For the text-containing cell, return its midpoint in [X, Y] coordinate format. 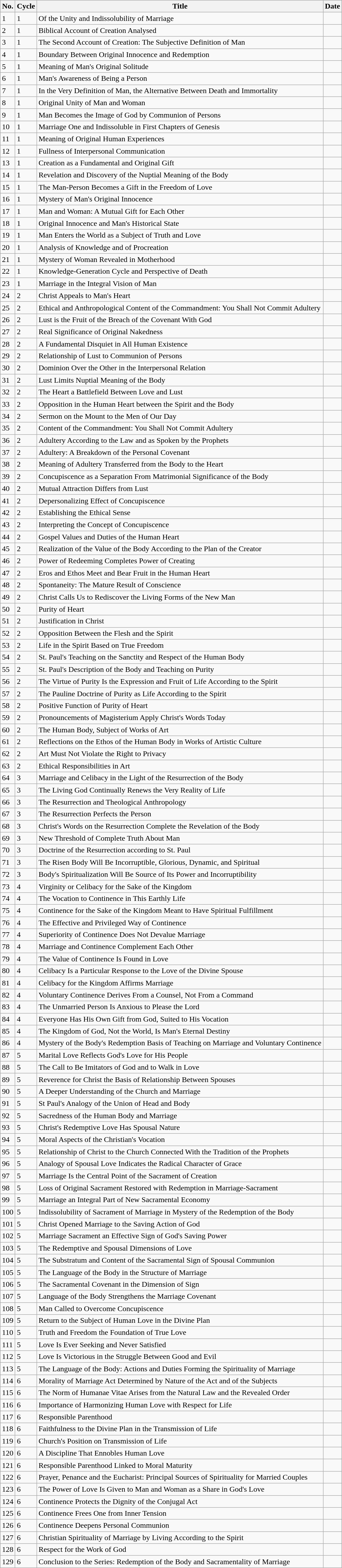
92 [8, 1115]
43 [8, 525]
The Resurrection Perfects the Person [180, 814]
The Risen Body Will Be Incorruptible, Glorious, Dynamic, and Spiritual [180, 862]
Respect for the Work of God [180, 1550]
Knowledge-Generation Cycle and Perspective of Death [180, 271]
30 [8, 368]
Art Must Not Violate the Right to Privacy [180, 754]
Title [180, 6]
Continence Frees One from Inner Tension [180, 1514]
Truth and Freedom the Foundation of True Love [180, 1333]
New Threshold of Complete Truth About Man [180, 838]
101 [8, 1224]
Christ Appeals to Man's Heart [180, 296]
The Kingdom of God, Not the World, Is Man's Eternal Destiny [180, 1031]
Depersonalizing Effect of Concupiscence [180, 500]
79 [8, 959]
The Second Account of Creation: The Subjective Definition of Man [180, 42]
83 [8, 1007]
Voluntary Continence Derives From a Counsel, Not From a Command [180, 995]
Mystery of Man's Original Innocence [180, 199]
87 [8, 1055]
68 [8, 826]
Church's Position on Transmission of Life [180, 1441]
60 [8, 730]
Power of Redeeming Completes Power of Creating [180, 561]
23 [8, 284]
71 [8, 862]
Meaning of Original Human Experiences [180, 139]
Man Enters the World as a Subject of Truth and Love [180, 235]
The Substratum and Content of the Sacramental Sign of Spousal Communion [180, 1260]
104 [8, 1260]
16 [8, 199]
The Power of Love Is Given to Man and Woman as a Share in God's Love [180, 1489]
115 [8, 1393]
The Unmarried Person Is Anxious to Please the Lord [180, 1007]
29 [8, 356]
Loss of Original Sacrament Restored with Redemption in Marriage-Sacrament [180, 1188]
11 [8, 139]
A Deeper Understanding of the Church and Marriage [180, 1091]
Positive Function of Purity of Heart [180, 705]
The Value of Continence Is Found in Love [180, 959]
80 [8, 971]
25 [8, 308]
Language of the Body Strengthens the Marriage Covenant [180, 1296]
Of the Unity and Indissolubility of Marriage [180, 18]
Adultery According to the Law and as Spoken by the Prophets [180, 440]
Faithfulness to the Divine Plan in the Transmission of Life [180, 1429]
The Man-Person Becomes a Gift in the Freedom of Love [180, 187]
100 [8, 1212]
Justification in Christ [180, 621]
Eros and Ethos Meet and Bear Fruit in the Human Heart [180, 573]
99 [8, 1200]
48 [8, 585]
24 [8, 296]
Celibacy for the Kingdom Affirms Marriage [180, 983]
The Virtue of Purity Is the Expression and Fruit of Life According to the Spirit [180, 681]
27 [8, 332]
103 [8, 1248]
Marriage and Continence Complement Each Other [180, 947]
The Heart a Battlefield Between Love and Lust [180, 392]
Adultery: A Breakdown of the Personal Covenant [180, 452]
89 [8, 1079]
57 [8, 693]
St Paul's Analogy of the Union of Head and Body [180, 1103]
41 [8, 500]
26 [8, 320]
63 [8, 766]
Pronouncements of Magisterium Apply Christ's Words Today [180, 717]
Original Innocence and Man's Historical State [180, 223]
42 [8, 513]
Analogy of Spousal Love Indicates the Radical Character of Grace [180, 1164]
124 [8, 1501]
17 [8, 211]
39 [8, 476]
Marriage and Celibacy in the Light of the Resurrection of the Body [180, 778]
33 [8, 404]
121 [8, 1465]
Lust Limits Nuptial Meaning of the Body [180, 380]
106 [8, 1284]
45 [8, 549]
Man and Woman: A Mutual Gift for Each Other [180, 211]
12 [8, 151]
97 [8, 1176]
Continence Deepens Personal Communion [180, 1526]
Sermon on the Mount to the Men of Our Day [180, 416]
Meaning of Adultery Transferred from the Body to the Heart [180, 464]
Life in the Spirit Based on True Freedom [180, 645]
84 [8, 1019]
118 [8, 1429]
76 [8, 923]
Prayer, Penance and the Eucharist: Principal Sources of Spirituality for Married Couples [180, 1477]
126 [8, 1526]
65 [8, 790]
49 [8, 597]
20 [8, 247]
35 [8, 428]
73 [8, 886]
Man's Awareness of Being a Person [180, 79]
94 [8, 1140]
Celibacy Is a Particular Response to the Love of the Divine Spouse [180, 971]
8 [8, 103]
22 [8, 271]
123 [8, 1489]
86 [8, 1043]
The Pauline Doctrine of Purity as Life According to the Spirit [180, 693]
82 [8, 995]
129 [8, 1562]
Lust is the Fruit of the Breach of the Covenant With God [180, 320]
46 [8, 561]
44 [8, 537]
Purity of Heart [180, 609]
50 [8, 609]
Marriage One and Indissoluble in First Chapters of Genesis [180, 127]
107 [8, 1296]
No. [8, 6]
Christian Spirituality of Marriage by Living According to the Spirit [180, 1538]
77 [8, 935]
95 [8, 1152]
85 [8, 1031]
105 [8, 1272]
The Effective and Privileged Way of Continence [180, 923]
Christ Opened Marriage to the Saving Action of God [180, 1224]
28 [8, 344]
14 [8, 175]
In the Very Definition of Man, the Alternative Between Death and Immortality [180, 91]
Biblical Account of Creation Analysed [180, 30]
120 [8, 1453]
112 [8, 1357]
61 [8, 742]
102 [8, 1236]
114 [8, 1381]
Ethical Responsibilities in Art [180, 766]
Dominion Over the Other in the Interpersonal Relation [180, 368]
Marriage Is the Central Point of the Sacrament of Creation [180, 1176]
Man Called to Overcome Concupiscence [180, 1309]
Mystery of the Body's Redemption Basis of Teaching on Marriage and Voluntary Continence [180, 1043]
Cycle [26, 6]
74 [8, 898]
9 [8, 115]
Responsible Parenthood Linked to Moral Maturity [180, 1465]
Responsible Parenthood [180, 1417]
Mutual Attraction Differs from Lust [180, 488]
21 [8, 259]
Date [332, 6]
51 [8, 621]
91 [8, 1103]
Love Is Ever Seeking and Never Satisfied [180, 1345]
The Norm of Humanae Vitae Arises from the Natural Law and the Revealed Order [180, 1393]
The Call to Be Imitators of God and to Walk in Love [180, 1067]
Love Is Victorious in the Struggle Between Good and Evil [180, 1357]
32 [8, 392]
53 [8, 645]
Original Unity of Man and Woman [180, 103]
Return to the Subject of Human Love in the Divine Plan [180, 1321]
110 [8, 1333]
Gospel Values and Duties of the Human Heart [180, 537]
Morality of Marriage Act Determined by Nature of the Act and of the Subjects [180, 1381]
128 [8, 1550]
19 [8, 235]
Content of the Commandment: You Shall Not Commit Adultery [180, 428]
Body's Spiritualization Will Be Source of Its Power and Incorruptibility [180, 874]
Analysis of Knowledge and of Procreation [180, 247]
55 [8, 669]
88 [8, 1067]
A Fundamental Disquiet in All Human Existence [180, 344]
18 [8, 223]
Mystery of Woman Revealed in Motherhood [180, 259]
Marriage Sacrament an Effective Sign of God's Saving Power [180, 1236]
Spontaneity: The Mature Result of Conscience [180, 585]
93 [8, 1128]
36 [8, 440]
The Sacramental Covenant in the Dimension of Sign [180, 1284]
Importance of Harmonizing Human Love with Respect for Life [180, 1405]
56 [8, 681]
7 [8, 91]
Doctrine of the Resurrection according to St. Paul [180, 850]
64 [8, 778]
116 [8, 1405]
98 [8, 1188]
111 [8, 1345]
75 [8, 910]
Marital Love Reflects God's Love for His People [180, 1055]
52 [8, 633]
Ethical and Anthropological Content of the Commandment: You Shall Not Commit Adultery [180, 308]
Reverence for Christ the Basis of Relationship Between Spouses [180, 1079]
62 [8, 754]
69 [8, 838]
Real Significance of Original Nakedness [180, 332]
125 [8, 1514]
Establishing the Ethical Sense [180, 513]
Reflections on the Ethos of the Human Body in Works of Artistic Culture [180, 742]
Continence for the Sake of the Kingdom Meant to Have Spiritual Fulfillment [180, 910]
96 [8, 1164]
Conclusion to the Series: Redemption of the Body and Sacramentality of Marriage [180, 1562]
40 [8, 488]
St. Paul's Description of the Body and Teaching on Purity [180, 669]
Continence Protects the Dignity of the Conjugal Act [180, 1501]
59 [8, 717]
Sacredness of the Human Body and Marriage [180, 1115]
Man Becomes the Image of God by Communion of Persons [180, 115]
113 [8, 1369]
Everyone Has His Own Gift from God, Suited to His Vocation [180, 1019]
78 [8, 947]
Concupiscence as a Separation From Matrimonial Significance of the Body [180, 476]
122 [8, 1477]
Meaning of Man's Original Solitude [180, 67]
15 [8, 187]
117 [8, 1417]
38 [8, 464]
10 [8, 127]
Opposition in the Human Heart between the Spirit and the Body [180, 404]
127 [8, 1538]
58 [8, 705]
Christ's Words on the Resurrection Complete the Revelation of the Body [180, 826]
66 [8, 802]
13 [8, 163]
The Redemptive and Spousal Dimensions of Love [180, 1248]
The Vocation to Continence in This Earthly Life [180, 898]
Fullness of Interpersonal Communication [180, 151]
Boundary Between Original Innocence and Redemption [180, 54]
Realization of the Value of the Body According to the Plan of the Creator [180, 549]
The Language of the Body: Actions and Duties Forming the Spirituality of Marriage [180, 1369]
108 [8, 1309]
Superiority of Continence Does Not Devalue Marriage [180, 935]
67 [8, 814]
Virginity or Celibacy for the Sake of the Kingdom [180, 886]
The Language of the Body in the Structure of Marriage [180, 1272]
St. Paul's Teaching on the Sanctity and Respect of the Human Body [180, 657]
34 [8, 416]
37 [8, 452]
81 [8, 983]
Interpreting the Concept of Concupiscence [180, 525]
70 [8, 850]
Marriage in the Integral Vision of Man [180, 284]
Relationship of Lust to Communion of Persons [180, 356]
54 [8, 657]
Christ's Redemptive Love Has Spousal Nature [180, 1128]
Relationship of Christ to the Church Connected With the Tradition of the Prophets [180, 1152]
Opposition Between the Flesh and the Spirit [180, 633]
72 [8, 874]
Moral Aspects of the Christian's Vocation [180, 1140]
Indissolubility of Sacrament of Marriage in Mystery of the Redemption of the Body [180, 1212]
Marriage an Integral Part of New Sacramental Economy [180, 1200]
The Living God Continually Renews the Very Reality of Life [180, 790]
31 [8, 380]
A Discipline That Ennobles Human Love [180, 1453]
47 [8, 573]
109 [8, 1321]
Christ Calls Us to Rediscover the Living Forms of the New Man [180, 597]
119 [8, 1441]
Creation as a Fundamental and Original Gift [180, 163]
The Resurrection and Theological Anthropology [180, 802]
90 [8, 1091]
Revelation and Discovery of the Nuptial Meaning of the Body [180, 175]
The Human Body, Subject of Works of Art [180, 730]
